For the text-containing cell, return its midpoint in [x, y] coordinate format. 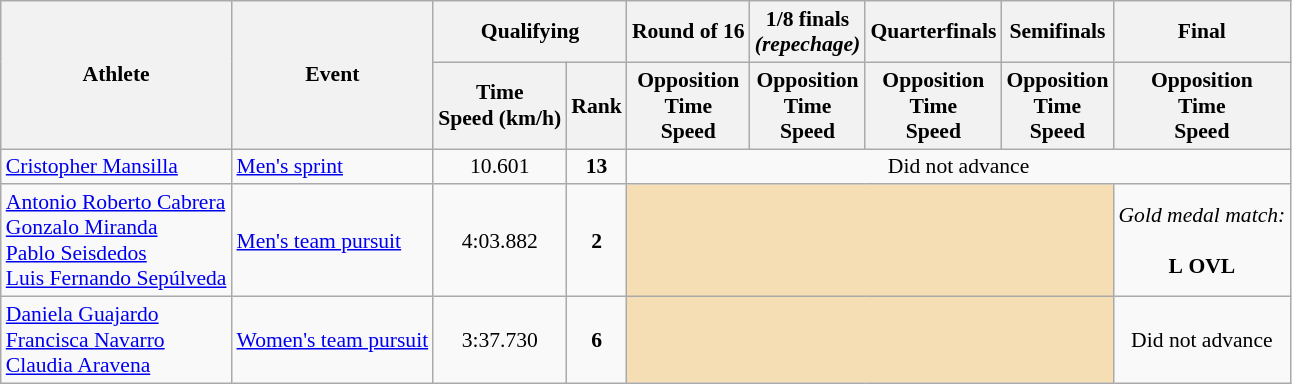
13 [596, 167]
Final [1202, 32]
Rank [596, 106]
3:37.730 [500, 340]
Quarterfinals [933, 32]
Round of 16 [688, 32]
6 [596, 340]
Men's sprint [332, 167]
Daniela GuajardoFrancisca NavarroClaudia Aravena [116, 340]
Men's team pursuit [332, 241]
Event [332, 75]
Qualifying [530, 32]
1/8 finals(repechage) [808, 32]
Antonio Roberto CabreraGonzalo MirandaPablo SeisdedosLuis Fernando Sepúlveda [116, 241]
Semifinals [1057, 32]
Cristopher Mansilla [116, 167]
Athlete [116, 75]
Women's team pursuit [332, 340]
4:03.882 [500, 241]
TimeSpeed (km/h) [500, 106]
2 [596, 241]
10.601 [500, 167]
Gold medal match:L OVL [1202, 241]
